Return (x, y) of the center of cell containing provided text 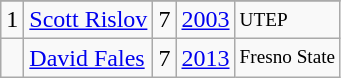
UTEP (288, 20)
Fresno State (288, 58)
2003 (206, 20)
Scott Rislov (88, 20)
1 (12, 20)
David Fales (88, 58)
2013 (206, 58)
